Provide the (x, y) coordinate of the cell's center where the given text is located.  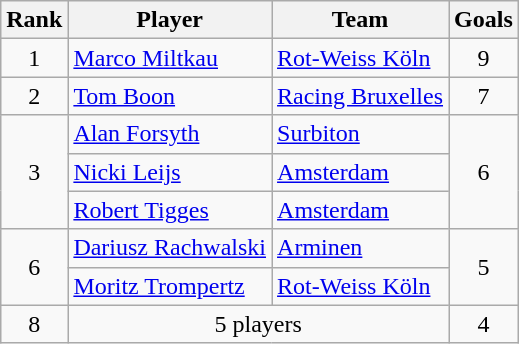
Racing Bruxelles (360, 96)
Surbiton (360, 134)
4 (484, 324)
Marco Miltkau (170, 58)
5 players (258, 324)
Alan Forsyth (170, 134)
Goals (484, 20)
Rank (34, 20)
Nicki Leijs (170, 172)
Dariusz Rachwalski (170, 248)
Player (170, 20)
2 (34, 96)
7 (484, 96)
1 (34, 58)
5 (484, 267)
Moritz Trompertz (170, 286)
Robert Tigges (170, 210)
Arminen (360, 248)
Tom Boon (170, 96)
Team (360, 20)
8 (34, 324)
9 (484, 58)
3 (34, 172)
